Extract the [X, Y] coordinate from the center of the cell holding the provided text.  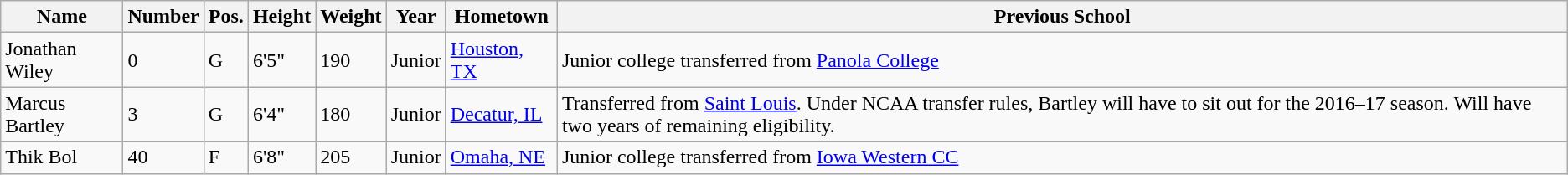
Thik Bol [62, 157]
180 [351, 114]
Hometown [501, 17]
0 [163, 60]
Previous School [1062, 17]
Decatur, IL [501, 114]
Junior college transferred from Iowa Western CC [1062, 157]
Omaha, NE [501, 157]
Number [163, 17]
205 [351, 157]
190 [351, 60]
Name [62, 17]
Houston, TX [501, 60]
6'4" [281, 114]
F [226, 157]
Year [415, 17]
Weight [351, 17]
40 [163, 157]
Pos. [226, 17]
3 [163, 114]
Junior college transferred from Panola College [1062, 60]
Jonathan Wiley [62, 60]
Marcus Bartley [62, 114]
Height [281, 17]
6'8" [281, 157]
6'5" [281, 60]
